From the cell containing the given text, extract its center point as [X, Y] coordinate. 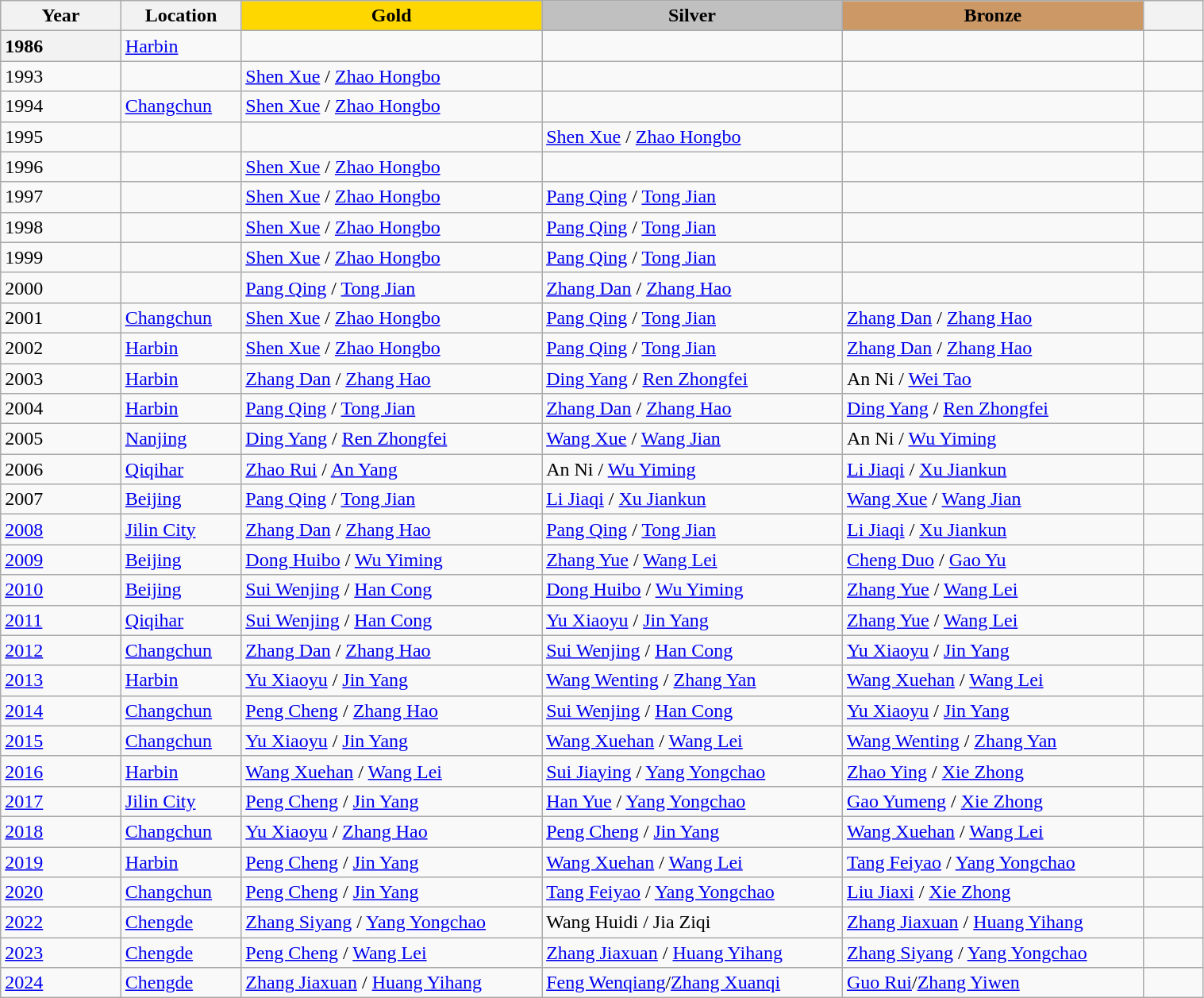
Gao Yumeng / Xie Zhong [992, 801]
2005 [61, 439]
1995 [61, 137]
Peng Cheng / Wang Lei [392, 953]
Nanjing [181, 439]
1998 [61, 227]
2010 [61, 590]
Bronze [992, 16]
Peng Cheng / Zhang Hao [392, 711]
2004 [61, 409]
1993 [61, 76]
Yu Xiaoyu / Zhang Hao [392, 831]
2006 [61, 469]
1994 [61, 106]
2018 [61, 831]
2002 [61, 348]
Cheng Duo / Gao Yu [992, 560]
Guo Rui/Zhang Yiwen [992, 983]
Year [61, 16]
Silver [692, 16]
2003 [61, 379]
Han Yue / Yang Yongchao [692, 801]
2022 [61, 923]
2024 [61, 983]
1986 [61, 46]
2009 [61, 560]
2016 [61, 771]
2012 [61, 650]
1996 [61, 167]
Gold [392, 16]
Liu Jiaxi / Xie Zhong [992, 892]
2000 [61, 287]
2019 [61, 861]
2011 [61, 620]
Wang Huidi / Jia Ziqi [692, 923]
1999 [61, 257]
1997 [61, 197]
2017 [61, 801]
2023 [61, 953]
An Ni / Wei Tao [992, 379]
Location [181, 16]
2014 [61, 711]
2008 [61, 530]
Zhao Rui / An Yang [392, 469]
Sui Jiaying / Yang Yongchao [692, 771]
2020 [61, 892]
2015 [61, 741]
2007 [61, 499]
Zhao Ying / Xie Zhong [992, 771]
2013 [61, 680]
Feng Wenqiang/Zhang Xuanqi [692, 983]
2001 [61, 318]
